Extract the (X, Y) coordinate from the center of the cell holding the provided text.  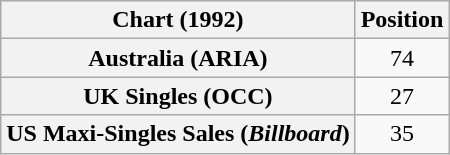
US Maxi-Singles Sales (Billboard) (178, 134)
UK Singles (OCC) (178, 96)
Position (402, 20)
35 (402, 134)
74 (402, 58)
Chart (1992) (178, 20)
27 (402, 96)
Australia (ARIA) (178, 58)
